Provide the [x, y] coordinate of the cell's center where the given text is located.  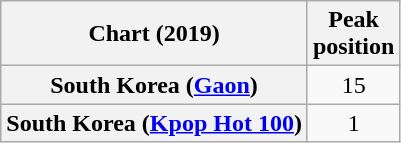
South Korea (Kpop Hot 100) [154, 123]
South Korea (Gaon) [154, 85]
15 [353, 85]
Chart (2019) [154, 34]
Peakposition [353, 34]
1 [353, 123]
